Detect which cell encompasses the target text, then output its [x, y] center coordinate. 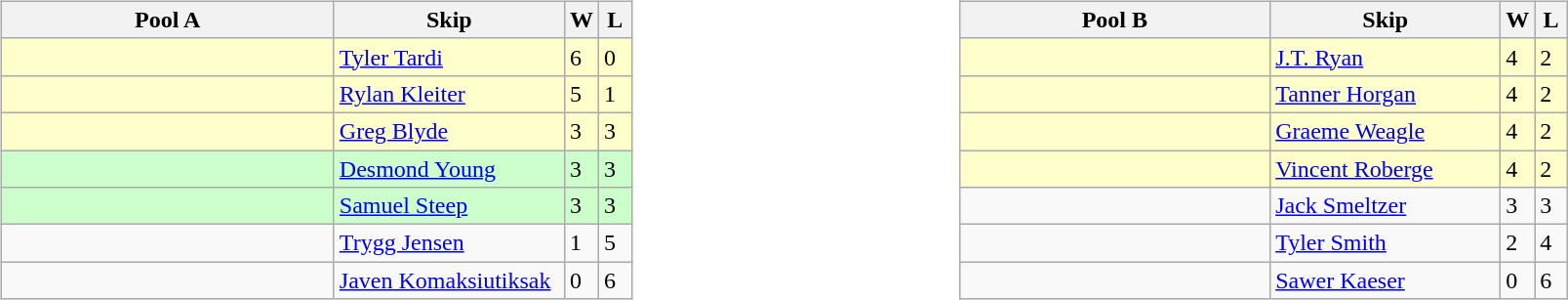
Javen Komaksiutiksak [449, 280]
Desmond Young [449, 169]
Rylan Kleiter [449, 94]
Tyler Tardi [449, 57]
Jack Smeltzer [1386, 206]
J.T. Ryan [1386, 57]
Pool A [168, 20]
Tanner Horgan [1386, 94]
Greg Blyde [449, 131]
Trygg Jensen [449, 243]
Vincent Roberge [1386, 169]
Samuel Steep [449, 206]
Pool B [1114, 20]
Sawer Kaeser [1386, 280]
Graeme Weagle [1386, 131]
Tyler Smith [1386, 243]
